Return (X, Y) of the center of cell containing provided text 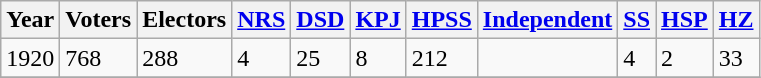
Independent (547, 20)
HSP (685, 20)
288 (184, 58)
1920 (30, 58)
NRS (262, 20)
HZ (736, 20)
HPSS (442, 20)
2 (685, 58)
KPJ (378, 20)
DSD (320, 20)
Year (30, 20)
Electors (184, 20)
212 (442, 58)
Voters (98, 20)
25 (320, 58)
768 (98, 58)
8 (378, 58)
SS (637, 20)
33 (736, 58)
